Extract the (x, y) coordinate from the center of the cell holding the provided text.  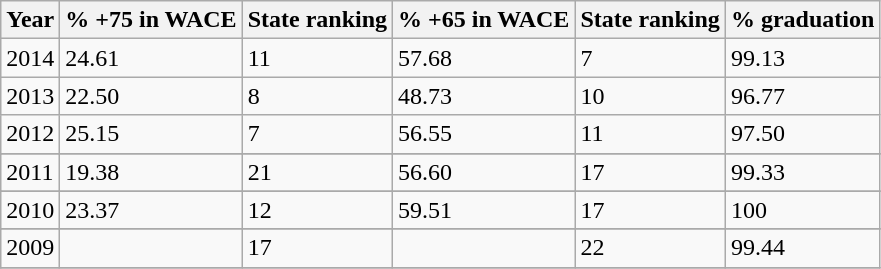
48.73 (484, 96)
8 (317, 96)
99.13 (802, 58)
% +75 in WACE (151, 20)
99.33 (802, 172)
% graduation (802, 20)
59.51 (484, 210)
23.37 (151, 210)
56.55 (484, 134)
2009 (30, 248)
2014 (30, 58)
97.50 (802, 134)
12 (317, 210)
10 (650, 96)
Year (30, 20)
99.44 (802, 248)
2011 (30, 172)
57.68 (484, 58)
% +65 in WACE (484, 20)
21 (317, 172)
2012 (30, 134)
22.50 (151, 96)
96.77 (802, 96)
24.61 (151, 58)
25.15 (151, 134)
22 (650, 248)
56.60 (484, 172)
100 (802, 210)
2013 (30, 96)
19.38 (151, 172)
2010 (30, 210)
